Locate the cell with the specified text and output its [X, Y] center coordinate. 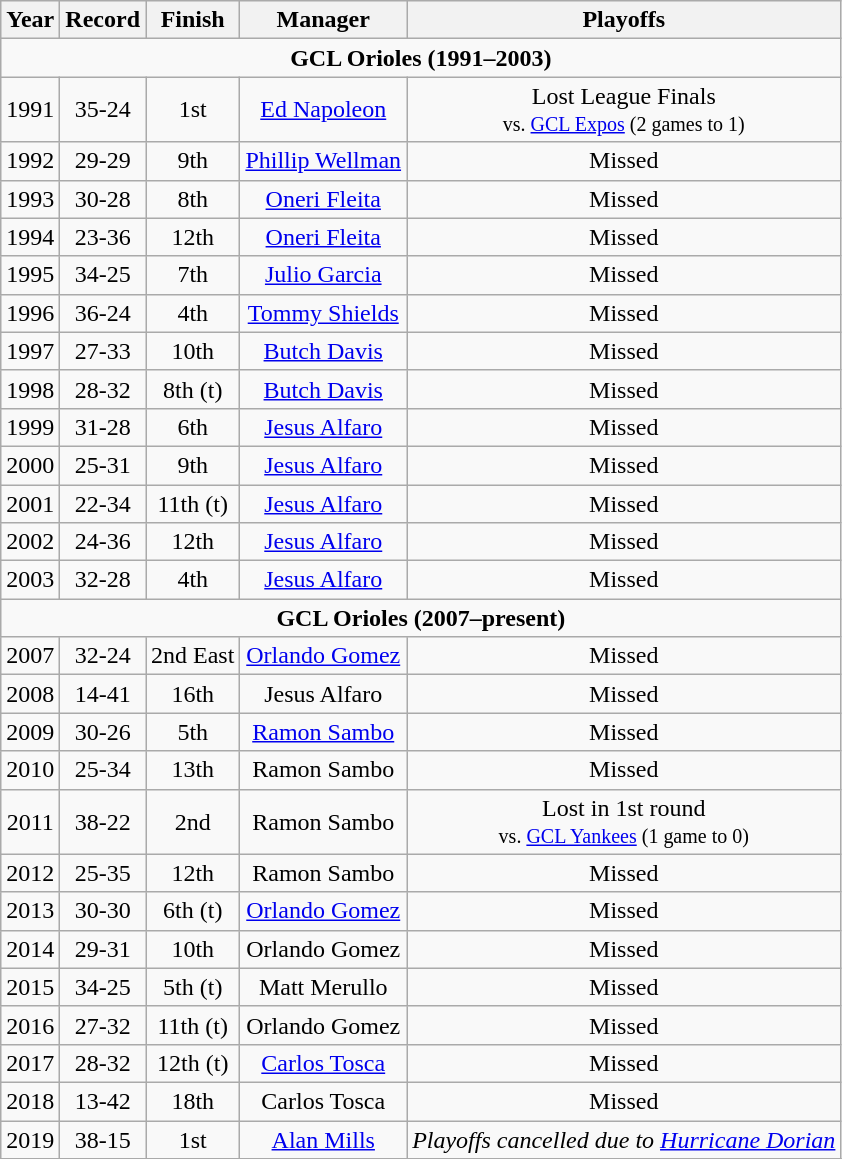
Lost League Finalsvs. GCL Expos (2 games to 1) [624, 110]
2018 [30, 1101]
38-22 [103, 822]
30-28 [103, 199]
Playoffs [624, 20]
27-32 [103, 1025]
30-26 [103, 732]
31-28 [103, 427]
Phillip Wellman [324, 161]
2008 [30, 694]
22-34 [103, 503]
GCL Orioles (1991–2003) [421, 58]
Playoffs cancelled due to Hurricane Dorian [624, 1139]
5th [193, 732]
1996 [30, 313]
2013 [30, 911]
1994 [30, 237]
8th [193, 199]
Lost in 1st roundvs. GCL Yankees (1 game to 0) [624, 822]
6th (t) [193, 911]
2010 [30, 770]
35-24 [103, 110]
6th [193, 427]
25-31 [103, 465]
GCL Orioles (2007–present) [421, 618]
2007 [30, 656]
13-42 [103, 1101]
25-35 [103, 873]
1992 [30, 161]
Alan Mills [324, 1139]
2nd [193, 822]
Manager [324, 20]
Tommy Shields [324, 313]
1991 [30, 110]
14-41 [103, 694]
2nd East [193, 656]
25-34 [103, 770]
29-31 [103, 949]
2014 [30, 949]
5th (t) [193, 987]
18th [193, 1101]
23-36 [103, 237]
Record [103, 20]
12th (t) [193, 1063]
7th [193, 275]
2017 [30, 1063]
29-29 [103, 161]
16th [193, 694]
27-33 [103, 351]
2003 [30, 580]
Year [30, 20]
13th [193, 770]
8th (t) [193, 389]
Matt Merullo [324, 987]
1995 [30, 275]
Finish [193, 20]
38-15 [103, 1139]
1999 [30, 427]
2015 [30, 987]
1993 [30, 199]
2019 [30, 1139]
1998 [30, 389]
Ed Napoleon [324, 110]
2002 [30, 542]
32-28 [103, 580]
2012 [30, 873]
Julio Garcia [324, 275]
2016 [30, 1025]
2000 [30, 465]
2011 [30, 822]
32-24 [103, 656]
24-36 [103, 542]
2009 [30, 732]
36-24 [103, 313]
1997 [30, 351]
30-30 [103, 911]
2001 [30, 503]
